Output the (X, Y) coordinate of the center of the cell containing the given text.  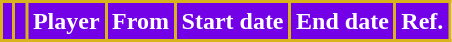
Ref. (422, 22)
Player (66, 22)
From (140, 22)
End date (342, 22)
Start date (232, 22)
